Extract the [X, Y] coordinate from the center of the cell holding the provided text.  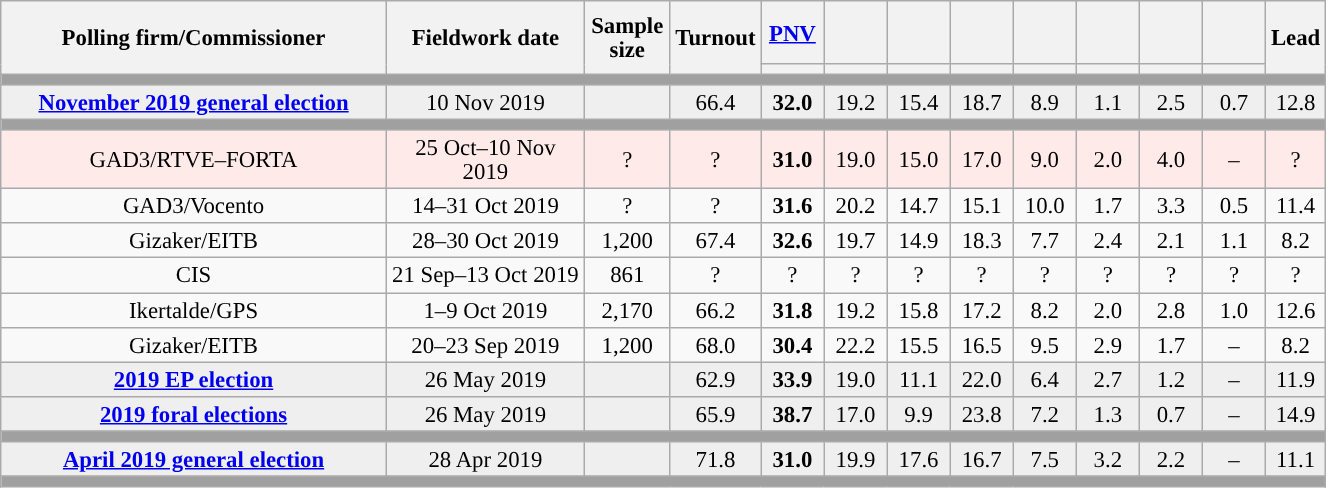
2019 foral elections [194, 414]
17.6 [918, 460]
10 Nov 2019 [485, 102]
1.0 [1234, 310]
9.5 [1044, 344]
7.7 [1044, 242]
19.9 [856, 460]
62.9 [716, 380]
9.0 [1044, 160]
23.8 [982, 414]
1.3 [1108, 414]
14.7 [918, 206]
31.8 [792, 310]
31.6 [792, 206]
Turnout [716, 38]
71.8 [716, 460]
17.2 [982, 310]
14–31 Oct 2019 [485, 206]
April 2019 general election [194, 460]
12.8 [1296, 102]
18.3 [982, 242]
20–23 Sep 2019 [485, 344]
Sample size [627, 38]
1–9 Oct 2019 [485, 310]
1.2 [1170, 380]
11.9 [1296, 380]
21 Sep–13 Oct 2019 [485, 276]
PNV [792, 32]
November 2019 general election [194, 102]
28 Apr 2019 [485, 460]
2019 EP election [194, 380]
22.0 [982, 380]
20.2 [856, 206]
68.0 [716, 344]
65.9 [716, 414]
Polling firm/Commissioner [194, 38]
2,170 [627, 310]
2.2 [1170, 460]
Lead [1296, 38]
15.8 [918, 310]
33.9 [792, 380]
861 [627, 276]
GAD3/Vocento [194, 206]
2.4 [1108, 242]
4.0 [1170, 160]
10.0 [1044, 206]
12.6 [1296, 310]
8.9 [1044, 102]
16.7 [982, 460]
7.5 [1044, 460]
28–30 Oct 2019 [485, 242]
GAD3/RTVE–FORTA [194, 160]
3.3 [1170, 206]
2.5 [1170, 102]
66.4 [716, 102]
6.4 [1044, 380]
9.9 [918, 414]
67.4 [716, 242]
32.6 [792, 242]
38.7 [792, 414]
0.5 [1234, 206]
11.4 [1296, 206]
19.7 [856, 242]
2.7 [1108, 380]
16.5 [982, 344]
30.4 [792, 344]
32.0 [792, 102]
7.2 [1044, 414]
15.4 [918, 102]
15.5 [918, 344]
Ikertalde/GPS [194, 310]
2.1 [1170, 242]
15.0 [918, 160]
Fieldwork date [485, 38]
2.8 [1170, 310]
15.1 [982, 206]
2.9 [1108, 344]
3.2 [1108, 460]
CIS [194, 276]
25 Oct–10 Nov 2019 [485, 160]
18.7 [982, 102]
22.2 [856, 344]
66.2 [716, 310]
